Identify which cell holds the provided text, then report its [x, y] central coordinate. 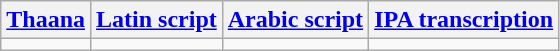
IPA transcription [464, 20]
Arabic script [295, 20]
Latin script [157, 20]
Thaana [46, 20]
